Pinpoint the cell where the given text exists, returning its (X, Y) midpoint coordinate. 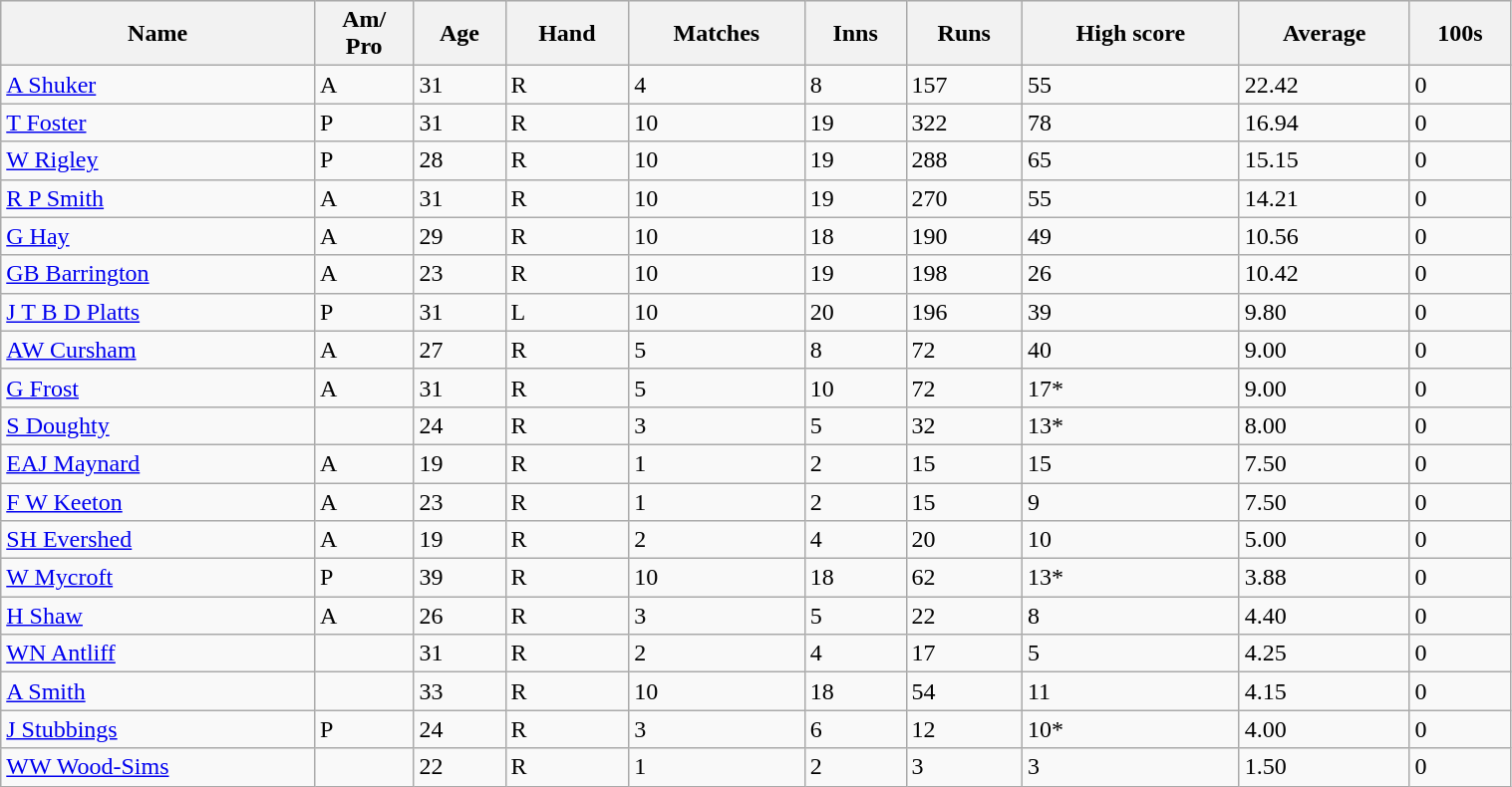
49 (1130, 236)
157 (964, 85)
Age (459, 34)
27 (459, 350)
22.42 (1324, 85)
40 (1130, 350)
SH Evershed (157, 540)
15.15 (1324, 160)
Average (1324, 34)
S Doughty (157, 425)
65 (1130, 160)
196 (964, 312)
High score (1130, 34)
9.80 (1324, 312)
4.25 (1324, 654)
16.94 (1324, 123)
32 (964, 425)
9 (1130, 501)
L (567, 312)
Am/Pro (363, 34)
Hand (567, 34)
14.21 (1324, 198)
6 (855, 729)
A Shuker (157, 85)
12 (964, 729)
322 (964, 123)
4.40 (1324, 616)
R P Smith (157, 198)
EAJ Maynard (157, 463)
5.00 (1324, 540)
270 (964, 198)
J T B D Platts (157, 312)
J Stubbings (157, 729)
T Foster (157, 123)
Runs (964, 34)
62 (964, 578)
AW Cursham (157, 350)
288 (964, 160)
1.50 (1324, 767)
3.88 (1324, 578)
28 (459, 160)
33 (459, 691)
A Smith (157, 691)
WW Wood-Sims (157, 767)
8.00 (1324, 425)
G Hay (157, 236)
17 (964, 654)
100s (1460, 34)
11 (1130, 691)
W Rigley (157, 160)
10.42 (1324, 274)
54 (964, 691)
H Shaw (157, 616)
198 (964, 274)
4.00 (1324, 729)
W Mycroft (157, 578)
GB Barrington (157, 274)
Matches (717, 34)
10.56 (1324, 236)
29 (459, 236)
F W Keeton (157, 501)
G Frost (157, 388)
78 (1130, 123)
10* (1130, 729)
190 (964, 236)
17* (1130, 388)
WN Antliff (157, 654)
4.15 (1324, 691)
Name (157, 34)
Inns (855, 34)
